Pinpoint the cell where the given text exists, returning its [X, Y] midpoint coordinate. 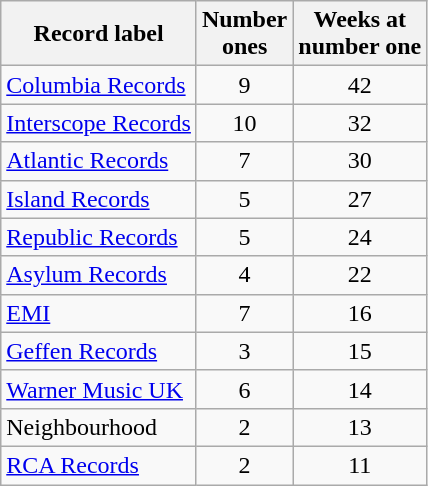
15 [360, 351]
22 [360, 275]
14 [360, 389]
30 [360, 161]
32 [360, 123]
Columbia Records [99, 85]
3 [244, 351]
Asylum Records [99, 275]
9 [244, 85]
10 [244, 123]
27 [360, 199]
EMI [99, 313]
6 [244, 389]
16 [360, 313]
Island Records [99, 199]
Numberones [244, 34]
11 [360, 465]
Weeks atnumber one [360, 34]
Warner Music UK [99, 389]
24 [360, 237]
4 [244, 275]
Republic Records [99, 237]
Geffen Records [99, 351]
Record label [99, 34]
Neighbourhood [99, 427]
RCA Records [99, 465]
Atlantic Records [99, 161]
13 [360, 427]
Interscope Records [99, 123]
42 [360, 85]
